From the cell containing the given text, extract its center point as (X, Y) coordinate. 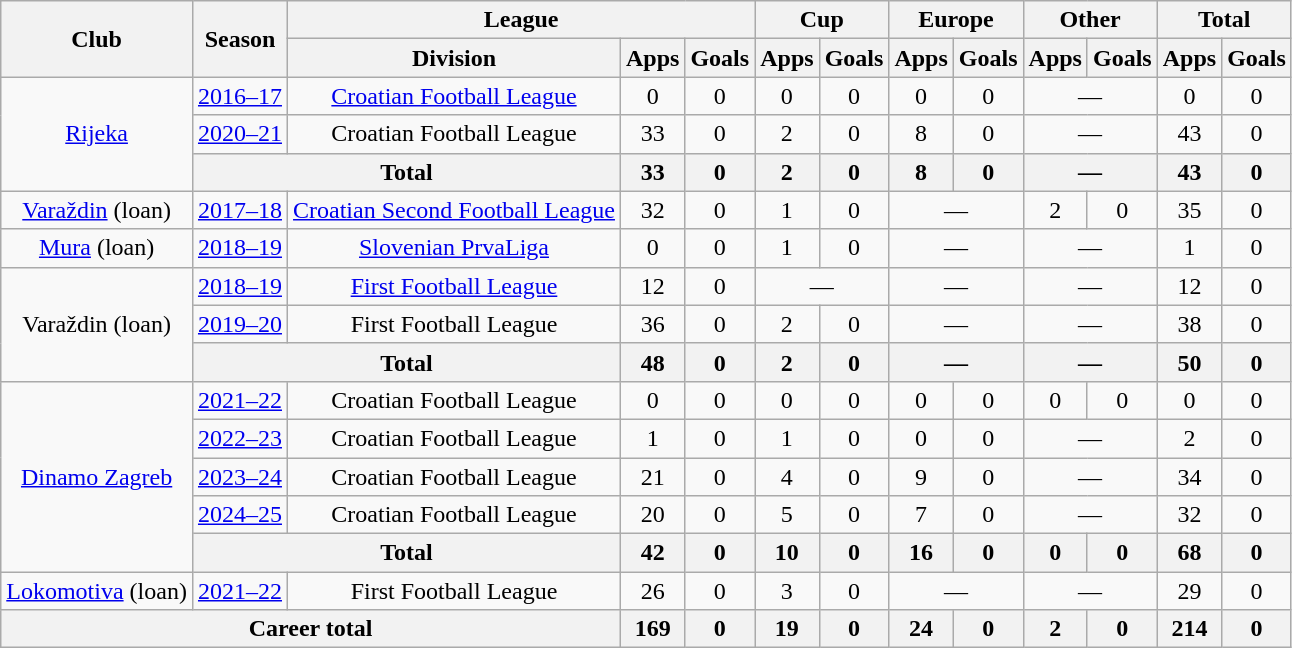
214 (1189, 629)
35 (1189, 210)
21 (652, 477)
2022–23 (240, 438)
Season (240, 39)
50 (1189, 362)
Cup (822, 20)
2016–17 (240, 96)
Other (1090, 20)
2017–18 (240, 210)
20 (652, 515)
Mura (loan) (97, 248)
36 (652, 324)
24 (921, 629)
38 (1189, 324)
169 (652, 629)
2020–21 (240, 134)
19 (787, 629)
3 (787, 591)
Croatian Second Football League (454, 210)
Career total (311, 629)
34 (1189, 477)
5 (787, 515)
68 (1189, 553)
Dinamo Zagreb (97, 476)
29 (1189, 591)
26 (652, 591)
Europe (956, 20)
League (522, 20)
48 (652, 362)
Club (97, 39)
9 (921, 477)
42 (652, 553)
7 (921, 515)
2019–20 (240, 324)
Lokomotiva (loan) (97, 591)
Slovenian PrvaLiga (454, 248)
16 (921, 553)
2024–25 (240, 515)
Division (454, 58)
10 (787, 553)
2023–24 (240, 477)
4 (787, 477)
Rijeka (97, 134)
